Search for the cell housing the specified text and yield its (x, y) center coordinate. 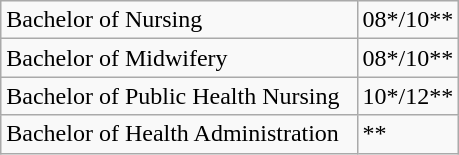
Bachelor of Midwifery (179, 58)
Bachelor of Nursing (179, 20)
Bachelor of Public Health Nursing (179, 96)
10*/12** (408, 96)
Bachelor of Health Administration (179, 134)
** (408, 134)
